Scan for the cell matching the given text and deliver its (x, y) coordinate at center. 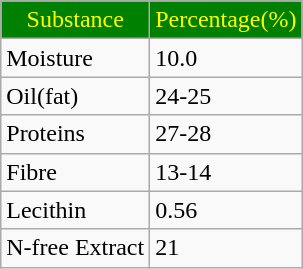
13-14 (226, 172)
Lecithin (76, 210)
Oil(fat) (76, 96)
Substance (76, 20)
N-free Extract (76, 248)
21 (226, 248)
10.0 (226, 58)
Moisture (76, 58)
Percentage(%) (226, 20)
0.56 (226, 210)
27-28 (226, 134)
Proteins (76, 134)
24-25 (226, 96)
Fibre (76, 172)
